Locate the cell with the specified text and output its [x, y] center coordinate. 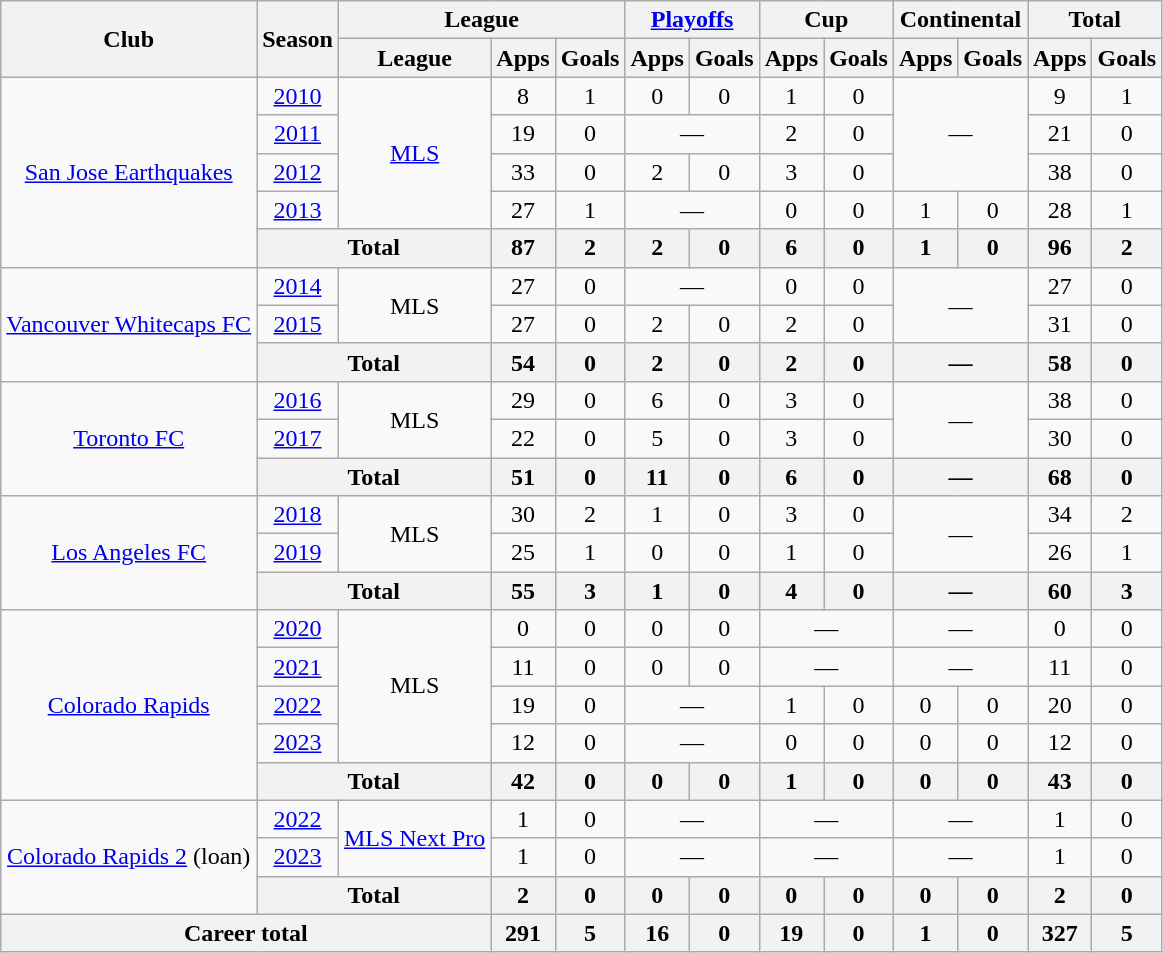
2015 [298, 324]
16 [657, 933]
31 [1060, 324]
Cup [826, 20]
9 [1060, 96]
2020 [298, 629]
34 [1060, 515]
26 [1060, 553]
60 [1060, 591]
22 [523, 438]
Continental [960, 20]
8 [523, 96]
2010 [298, 96]
291 [523, 933]
68 [1060, 477]
87 [523, 248]
4 [791, 591]
54 [523, 362]
2019 [298, 553]
San Jose Earthquakes [129, 172]
2014 [298, 286]
Colorado Rapids 2 (loan) [129, 857]
42 [523, 781]
29 [523, 400]
33 [523, 172]
51 [523, 477]
Season [298, 39]
58 [1060, 362]
Colorado Rapids [129, 705]
MLS Next Pro [414, 838]
55 [523, 591]
2021 [298, 667]
Career total [246, 933]
20 [1060, 705]
2012 [298, 172]
Playoffs [692, 20]
Vancouver Whitecaps FC [129, 324]
Los Angeles FC [129, 553]
2018 [298, 515]
2013 [298, 210]
21 [1060, 134]
96 [1060, 248]
Club [129, 39]
Toronto FC [129, 438]
2011 [298, 134]
25 [523, 553]
28 [1060, 210]
2016 [298, 400]
327 [1060, 933]
2017 [298, 438]
43 [1060, 781]
